Find where the given text appears and provide that cell's center as (X, Y) coordinate. 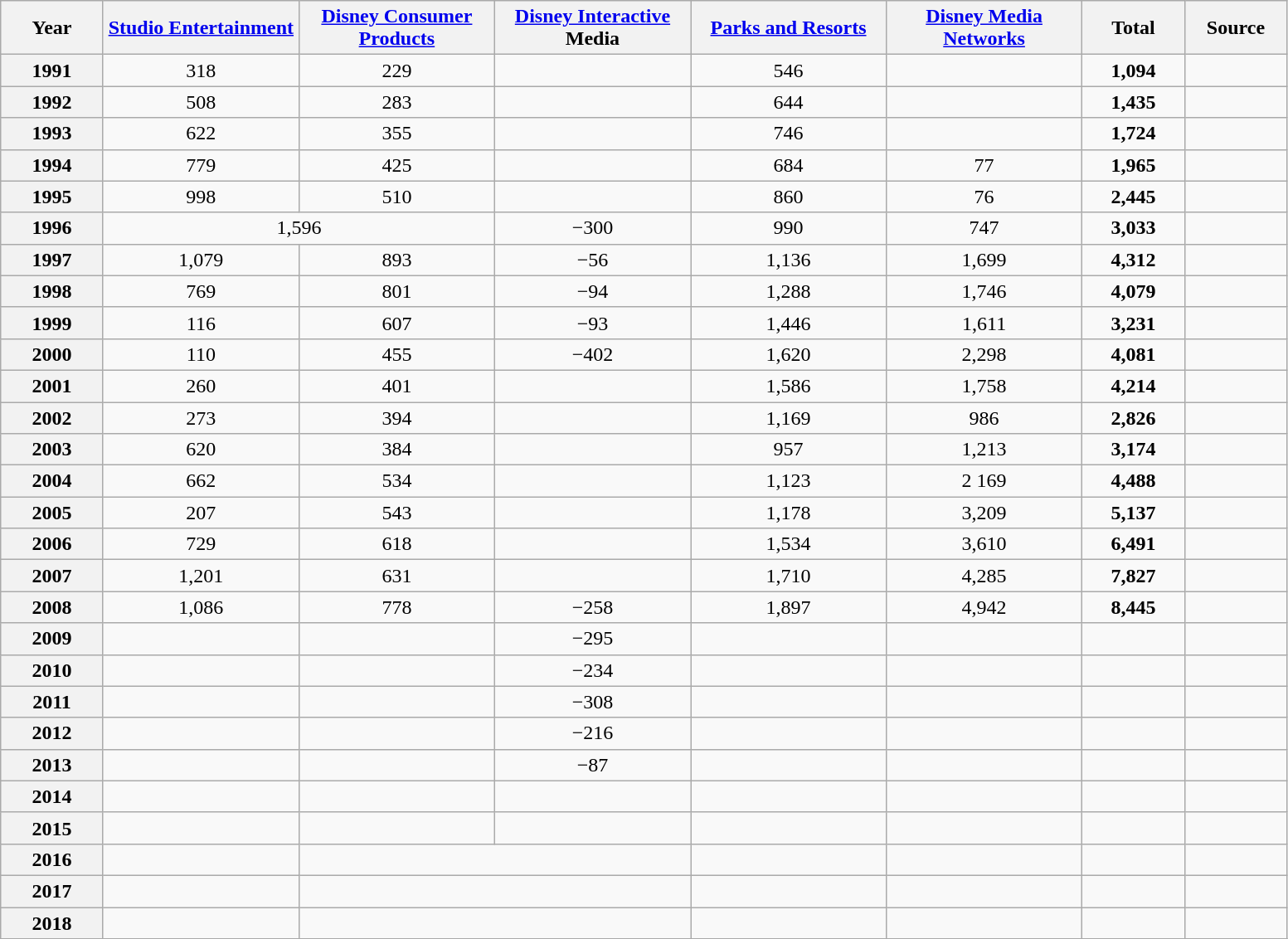
2002 (52, 417)
−295 (592, 639)
1993 (52, 134)
425 (396, 165)
620 (201, 450)
3,231 (1134, 323)
618 (396, 544)
1,079 (201, 260)
207 (201, 513)
1,136 (788, 260)
Disney Consumer Products (396, 28)
860 (788, 197)
−234 (592, 670)
−300 (592, 228)
1,446 (788, 323)
1,435 (1134, 102)
−308 (592, 702)
1995 (52, 197)
986 (984, 417)
1,611 (984, 323)
684 (788, 165)
1,534 (788, 544)
607 (396, 323)
2005 (52, 513)
1,965 (1134, 165)
1,169 (788, 417)
1,086 (201, 607)
318 (201, 71)
1,213 (984, 450)
−87 (592, 765)
747 (984, 228)
2007 (52, 576)
355 (396, 134)
3,033 (1134, 228)
384 (396, 450)
3,610 (984, 544)
−93 (592, 323)
1,710 (788, 576)
2014 (52, 796)
4,081 (1134, 354)
893 (396, 260)
4,488 (1134, 481)
779 (201, 165)
508 (201, 102)
1,699 (984, 260)
746 (788, 134)
1,586 (788, 386)
283 (396, 102)
1,897 (788, 607)
1994 (52, 165)
1998 (52, 291)
4,285 (984, 576)
110 (201, 354)
Year (52, 28)
8,445 (1134, 607)
394 (396, 417)
−94 (592, 291)
1991 (52, 71)
1997 (52, 260)
510 (396, 197)
2017 (52, 891)
77 (984, 165)
1,201 (201, 576)
2009 (52, 639)
2001 (52, 386)
4,079 (1134, 291)
769 (201, 291)
2000 (52, 354)
2004 (52, 481)
−258 (592, 607)
622 (201, 134)
−56 (592, 260)
3,209 (984, 513)
455 (396, 354)
Studio Entertainment (201, 28)
2018 (52, 923)
2 169 (984, 481)
1,596 (299, 228)
2015 (52, 828)
778 (396, 607)
2008 (52, 607)
534 (396, 481)
2006 (52, 544)
−402 (592, 354)
4,942 (984, 607)
1996 (52, 228)
76 (984, 197)
546 (788, 71)
260 (201, 386)
1,620 (788, 354)
2016 (52, 859)
1,123 (788, 481)
2011 (52, 702)
543 (396, 513)
1,288 (788, 291)
729 (201, 544)
2003 (52, 450)
1,724 (1134, 134)
3,174 (1134, 450)
273 (201, 417)
1,178 (788, 513)
1992 (52, 102)
401 (396, 386)
644 (788, 102)
2,826 (1134, 417)
2012 (52, 733)
Disney Interactive Media (592, 28)
5,137 (1134, 513)
4,214 (1134, 386)
1999 (52, 323)
2010 (52, 670)
Disney Media Networks (984, 28)
4,312 (1134, 260)
−216 (592, 733)
2,298 (984, 354)
662 (201, 481)
801 (396, 291)
2013 (52, 765)
1,758 (984, 386)
229 (396, 71)
957 (788, 450)
631 (396, 576)
990 (788, 228)
7,827 (1134, 576)
Total (1134, 28)
998 (201, 197)
1,746 (984, 291)
Parks and Resorts (788, 28)
2,445 (1134, 197)
Source (1236, 28)
1,094 (1134, 71)
6,491 (1134, 544)
116 (201, 323)
